Extract the (x, y) coordinate from the center of the cell holding the provided text.  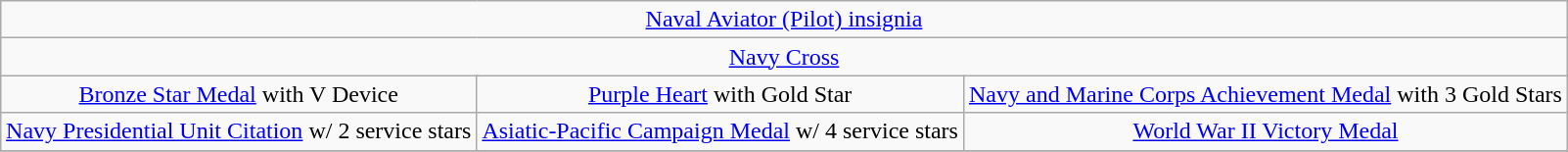
Navy and Marine Corps Achievement Medal with 3 Gold Stars (1265, 94)
Purple Heart with Gold Star (720, 94)
Naval Aviator (Pilot) insignia (785, 20)
Asiatic-Pacific Campaign Medal w/ 4 service stars (720, 131)
Bronze Star Medal with V Device (239, 94)
World War II Victory Medal (1265, 131)
Navy Presidential Unit Citation w/ 2 service stars (239, 131)
Navy Cross (785, 57)
